Pinpoint the cell where the given text exists, returning its [x, y] midpoint coordinate. 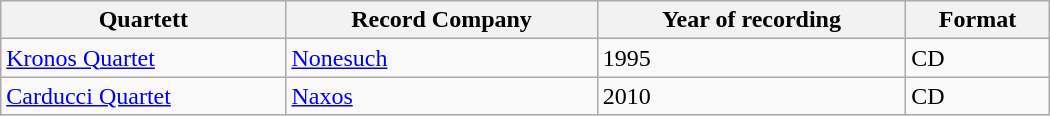
Kronos Quartet [144, 58]
2010 [752, 96]
Nonesuch [442, 58]
Record Company [442, 20]
Naxos [442, 96]
Format [978, 20]
Quartett [144, 20]
1995 [752, 58]
Year of recording [752, 20]
Carducci Quartet [144, 96]
